Locate the cell with the specified text and output its (X, Y) center coordinate. 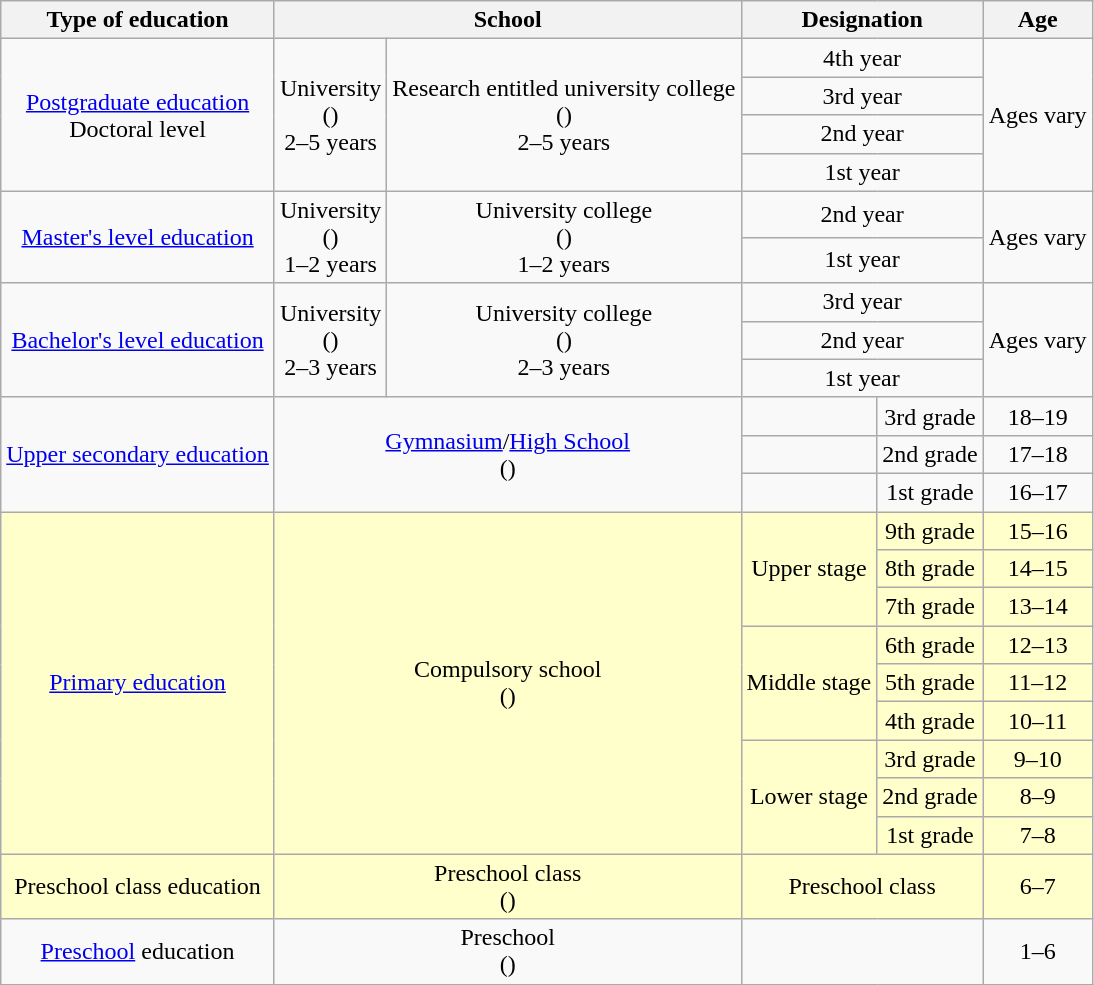
7–8 (1038, 835)
University college()1–2 years (564, 237)
Research entitled university college()2–5 years (564, 115)
8–9 (1038, 797)
8th grade (930, 569)
11–12 (1038, 683)
University()1–2 years (330, 237)
12–13 (1038, 645)
Middle stage (809, 683)
Master's level education (138, 237)
Upper secondary education (138, 454)
16–17 (1038, 492)
Age (1038, 20)
Preschool class (862, 886)
Preschool() (508, 952)
10–11 (1038, 721)
University()2–5 years (330, 115)
Gymnasium/High School() (508, 454)
Primary education (138, 684)
4th grade (930, 721)
18–19 (1038, 416)
9th grade (930, 531)
4th year (862, 58)
Preschool education (138, 952)
Upper stage (809, 569)
School (508, 20)
Designation (862, 20)
Bachelor's level education (138, 340)
University()2–3 years (330, 340)
Preschool class() (508, 886)
Preschool class education (138, 886)
Postgraduate educationDoctoral level (138, 115)
Lower stage (809, 797)
9–10 (1038, 759)
6th grade (930, 645)
15–16 (1038, 531)
13–14 (1038, 607)
6–7 (1038, 886)
Compulsory school() (508, 684)
14–15 (1038, 569)
Type of education (138, 20)
17–18 (1038, 454)
5th grade (930, 683)
1–6 (1038, 952)
7th grade (930, 607)
University college()2–3 years (564, 340)
